Search for the cell housing the specified text and yield its [X, Y] center coordinate. 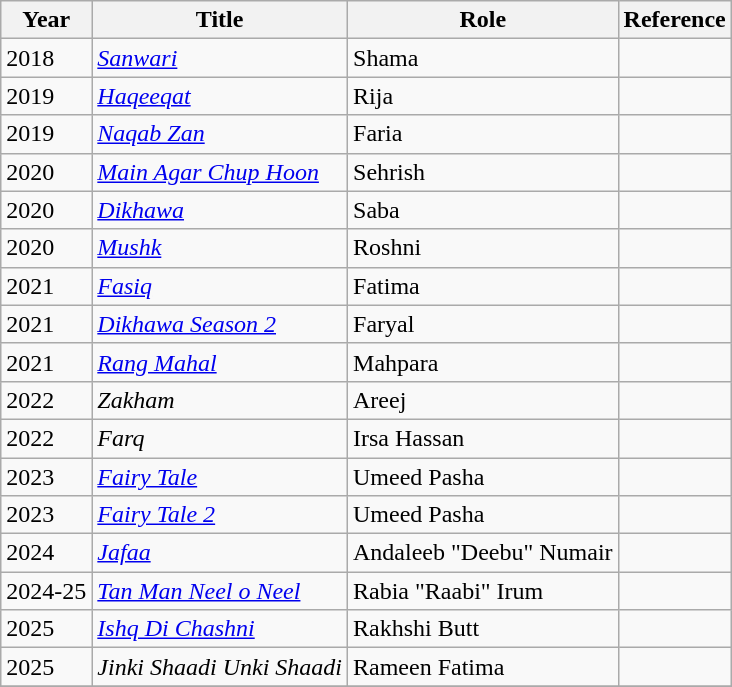
Haqeeqat [220, 96]
Areej [484, 400]
Year [46, 20]
Sanwari [220, 58]
Main Agar Chup Hoon [220, 172]
Fairy Tale 2 [220, 515]
Roshni [484, 248]
Role [484, 20]
Sehrish [484, 172]
Mushk [220, 248]
Rakhshi Butt [484, 629]
Rang Mahal [220, 362]
Naqab Zan [220, 134]
Faryal [484, 324]
Zakham [220, 400]
Dikhawa Season 2 [220, 324]
Rija [484, 96]
Title [220, 20]
Saba [484, 210]
Reference [674, 20]
Ishq Di Chashni [220, 629]
Shama [484, 58]
Jinki Shaadi Unki Shaadi [220, 667]
2024 [46, 553]
2024-25 [46, 591]
Farq [220, 438]
Rabia "Raabi" Irum [484, 591]
Jafaa [220, 553]
Fasiq [220, 286]
2018 [46, 58]
Irsa Hassan [484, 438]
Faria [484, 134]
Andaleeb "Deebu" Numair [484, 553]
Fatima [484, 286]
Fairy Tale [220, 477]
Dikhawa [220, 210]
Mahpara [484, 362]
Rameen Fatima [484, 667]
Tan Man Neel o Neel [220, 591]
